Provide the [X, Y] coordinate of the cell's center where the given text is located.  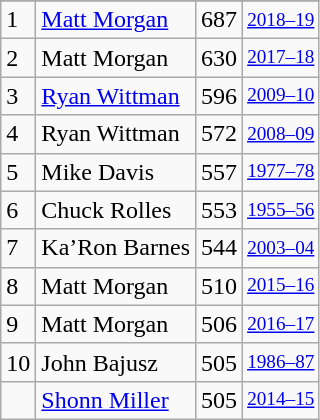
544 [220, 248]
2003–04 [281, 248]
Mike Davis [116, 172]
630 [220, 58]
2014–15 [281, 400]
572 [220, 134]
2008–09 [281, 134]
4 [18, 134]
3 [18, 96]
1955–56 [281, 210]
John Bajusz [116, 362]
2009–10 [281, 96]
557 [220, 172]
2 [18, 58]
2015–16 [281, 286]
1 [18, 20]
Shonn Miller [116, 400]
1986–87 [281, 362]
553 [220, 210]
687 [220, 20]
2017–18 [281, 58]
7 [18, 248]
510 [220, 286]
10 [18, 362]
8 [18, 286]
506 [220, 324]
2016–17 [281, 324]
6 [18, 210]
5 [18, 172]
596 [220, 96]
Chuck Rolles [116, 210]
1977–78 [281, 172]
9 [18, 324]
Ka’Ron Barnes [116, 248]
2018–19 [281, 20]
